Detect which cell encompasses the target text, then output its [x, y] center coordinate. 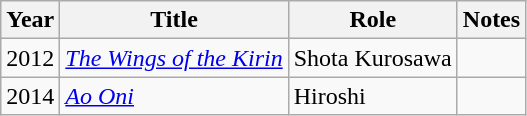
2014 [30, 96]
Role [372, 20]
The Wings of the Kirin [174, 58]
Year [30, 20]
Hiroshi [372, 96]
Notes [491, 20]
Title [174, 20]
2012 [30, 58]
Shota Kurosawa [372, 58]
Ao Oni [174, 96]
